Pinpoint the cell where the given text exists, returning its (X, Y) midpoint coordinate. 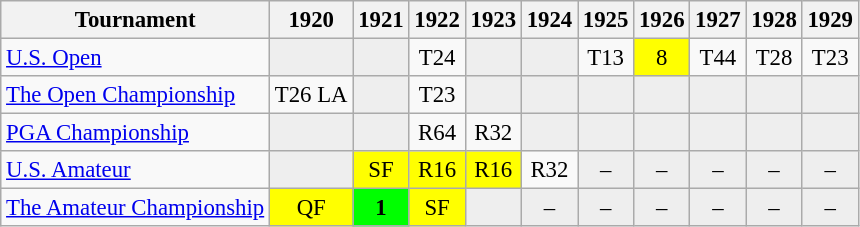
1926 (662, 20)
T24 (437, 58)
8 (662, 58)
U.S. Amateur (136, 170)
U.S. Open (136, 58)
1925 (606, 20)
1921 (381, 20)
The Open Championship (136, 95)
T28 (774, 58)
1929 (830, 20)
1927 (718, 20)
PGA Championship (136, 133)
Tournament (136, 20)
1920 (312, 20)
T44 (718, 58)
T26 LA (312, 95)
1928 (774, 20)
1924 (549, 20)
R64 (437, 133)
1 (381, 208)
1922 (437, 20)
The Amateur Championship (136, 208)
QF (312, 208)
T13 (606, 58)
1923 (493, 20)
